Detect which cell encompasses the target text, then output its (x, y) center coordinate. 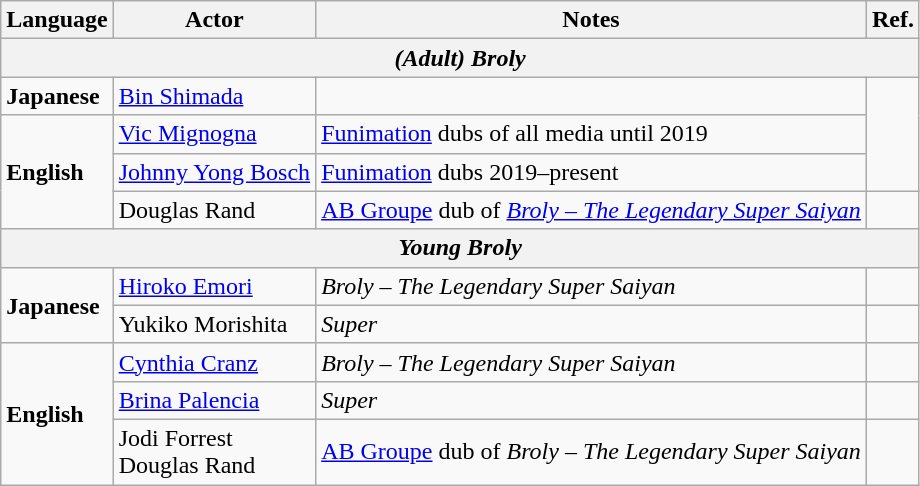
Brina Palencia (214, 400)
Funimation dubs of all media until 2019 (592, 134)
Hiroko Emori (214, 286)
Young Broly (460, 248)
Johnny Yong Bosch (214, 172)
Language (57, 20)
Funimation dubs 2019–present (592, 172)
Douglas Rand (214, 210)
Actor (214, 20)
Jodi ForrestDouglas Rand (214, 452)
Ref. (892, 20)
Cynthia Cranz (214, 362)
Yukiko Morishita (214, 324)
Bin Shimada (214, 96)
Notes (592, 20)
(Adult) Broly (460, 58)
Vic Mignogna (214, 134)
